Output the (x, y) coordinate of the center of the cell containing the given text.  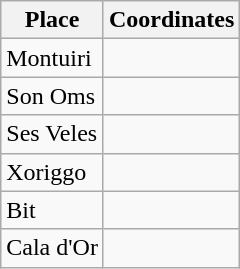
Bit (52, 210)
Ses Veles (52, 134)
Coordinates (171, 20)
Son Oms (52, 96)
Montuiri (52, 58)
Xoriggo (52, 172)
Cala d'Or (52, 248)
Place (52, 20)
